Return (X, Y) of the center of cell containing provided text 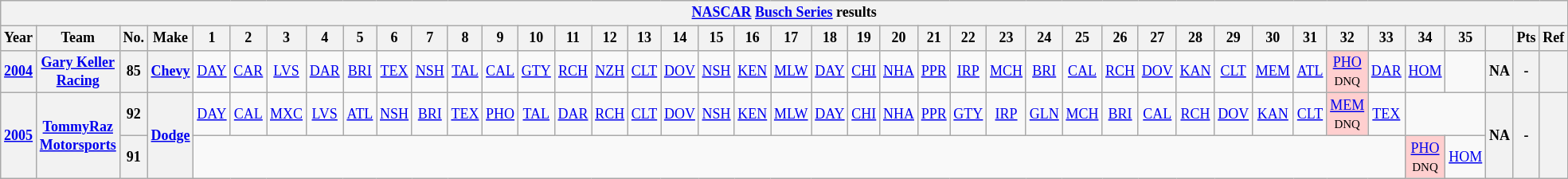
25 (1082, 38)
MXC (287, 115)
4 (325, 38)
2 (248, 38)
35 (1465, 38)
22 (968, 38)
17 (792, 38)
1 (212, 38)
11 (573, 38)
No. (134, 38)
7 (430, 38)
21 (933, 38)
2005 (19, 135)
Dodge (170, 135)
32 (1347, 38)
Year (19, 38)
Make (170, 38)
33 (1387, 38)
85 (134, 72)
29 (1234, 38)
3 (287, 38)
Ref (1554, 38)
8 (465, 38)
9 (500, 38)
24 (1044, 38)
Team (78, 38)
Chevy (170, 72)
26 (1120, 38)
2004 (19, 72)
91 (134, 157)
14 (680, 38)
TommyRaz Motorsports (78, 135)
34 (1425, 38)
16 (753, 38)
19 (864, 38)
MEMDNQ (1347, 115)
PHO (500, 115)
GLN (1044, 115)
6 (395, 38)
10 (536, 38)
5 (360, 38)
31 (1310, 38)
92 (134, 115)
MEM (1273, 72)
13 (645, 38)
12 (610, 38)
NZH (610, 72)
Pts (1526, 38)
27 (1157, 38)
23 (1007, 38)
15 (717, 38)
30 (1273, 38)
18 (830, 38)
NASCAR Busch Series results (784, 13)
Gary Keller Racing (78, 72)
CAR (248, 72)
20 (899, 38)
28 (1195, 38)
